Extract the [x, y] coordinate from the center of the cell holding the provided text.  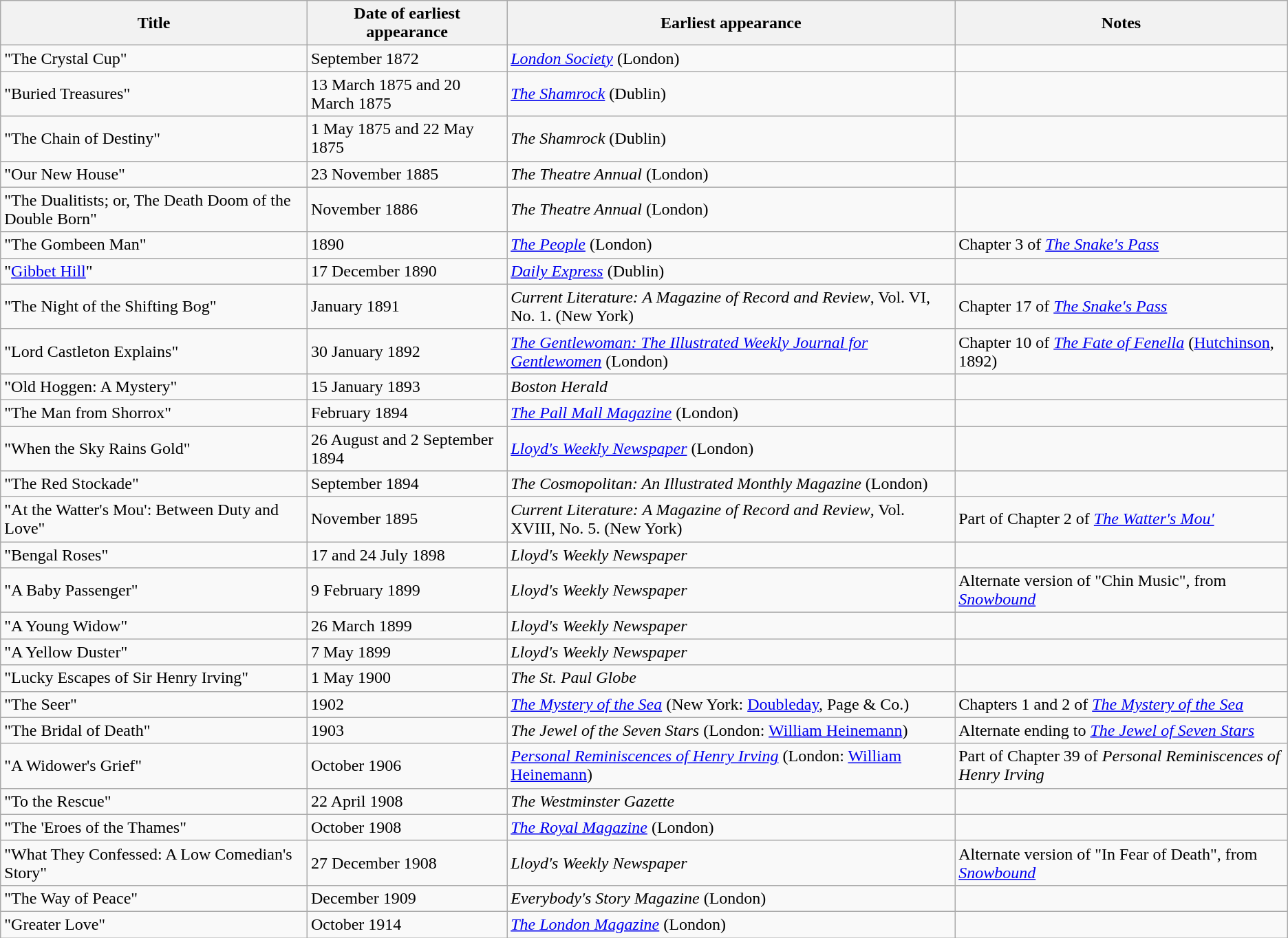
The Pall Mall Magazine (London) [731, 413]
Part of Chapter 39 of Personal Reminiscences of Henry Irving [1121, 766]
Date of earliest appearance [407, 23]
September 1872 [407, 58]
22 April 1908 [407, 801]
Chapter 17 of The Snake's Pass [1121, 307]
London Society (London) [731, 58]
November 1886 [407, 209]
"A Widower's Grief" [154, 766]
The Gentlewoman: The Illustrated Weekly Journal for Gentlewomen (London) [731, 351]
February 1894 [407, 413]
"Lord Castleton Explains" [154, 351]
15 January 1893 [407, 386]
"Buried Treasures" [154, 94]
"What They Confessed: A Low Comedian's Story" [154, 862]
Current Literature: A Magazine of Record and Review, Vol. VI, No. 1. (New York) [731, 307]
"A Yellow Duster" [154, 652]
"A Baby Passenger" [154, 590]
Current Literature: A Magazine of Record and Review, Vol. XVIII, No. 5. (New York) [731, 520]
November 1895 [407, 520]
"Lucky Escapes of Sir Henry Irving" [154, 678]
"The Seer" [154, 704]
9 February 1899 [407, 590]
30 January 1892 [407, 351]
Personal Reminiscences of Henry Irving (London: William Heinemann) [731, 766]
"The Bridal of Death" [154, 730]
The London Magazine (London) [731, 924]
The Royal Magazine (London) [731, 827]
17 December 1890 [407, 271]
Daily Express (Dublin) [731, 271]
Lloyd's Weekly Newspaper (London) [731, 448]
"The Gombeen Man" [154, 245]
"Our New House" [154, 174]
"The Chain of Destiny" [154, 139]
"Bengal Roses" [154, 555]
"The Dualitists; or, The Death Doom of the Double Born" [154, 209]
Earliest appearance [731, 23]
26 August and 2 September 1894 [407, 448]
17 and 24 July 1898 [407, 555]
"Old Hoggen: A Mystery" [154, 386]
1 May 1900 [407, 678]
"A Young Widow" [154, 626]
1890 [407, 245]
"Gibbet Hill" [154, 271]
Notes [1121, 23]
23 November 1885 [407, 174]
7 May 1899 [407, 652]
Title [154, 23]
The Mystery of the Sea (New York: Doubleday, Page & Co.) [731, 704]
"The Red Stockade" [154, 484]
1902 [407, 704]
Boston Herald [731, 386]
27 December 1908 [407, 862]
Part of Chapter 2 of The Watter's Mou' [1121, 520]
The Westminster Gazette [731, 801]
"The Man from Shorrox" [154, 413]
"The Night of the Shifting Bog" [154, 307]
October 1908 [407, 827]
"The 'Eroes of the Thames" [154, 827]
October 1914 [407, 924]
"The Way of Peace" [154, 898]
13 March 1875 and 20 March 1875 [407, 94]
Chapter 3 of The Snake's Pass [1121, 245]
1 May 1875 and 22 May 1875 [407, 139]
September 1894 [407, 484]
October 1906 [407, 766]
1903 [407, 730]
"When the Sky Rains Gold" [154, 448]
"Greater Love" [154, 924]
"The Crystal Cup" [154, 58]
January 1891 [407, 307]
Everybody's Story Magazine (London) [731, 898]
Chapters 1 and 2 of The Mystery of the Sea [1121, 704]
December 1909 [407, 898]
"At the Watter's Mou': Between Duty and Love" [154, 520]
The St. Paul Globe [731, 678]
Alternate version of "Chin Music", from Snowbound [1121, 590]
The Cosmopolitan: An Illustrated Monthly Magazine (London) [731, 484]
Alternate ending to The Jewel of Seven Stars [1121, 730]
Alternate version of "In Fear of Death", from Snowbound [1121, 862]
"To the Rescue" [154, 801]
26 March 1899 [407, 626]
The People (London) [731, 245]
Chapter 10 of The Fate of Fenella (Hutchinson, 1892) [1121, 351]
The Jewel of the Seven Stars (London: William Heinemann) [731, 730]
